Search for the cell housing the specified text and yield its [x, y] center coordinate. 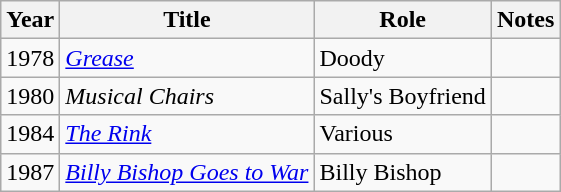
1980 [30, 96]
Various [402, 134]
1978 [30, 58]
Title [187, 20]
Billy Bishop [402, 172]
Musical Chairs [187, 96]
Year [30, 20]
1984 [30, 134]
Grease [187, 58]
Doody [402, 58]
The Rink [187, 134]
Sally's Boyfriend [402, 96]
Notes [525, 20]
1987 [30, 172]
Billy Bishop Goes to War [187, 172]
Role [402, 20]
